From the cell containing the given text, extract its center point as [x, y] coordinate. 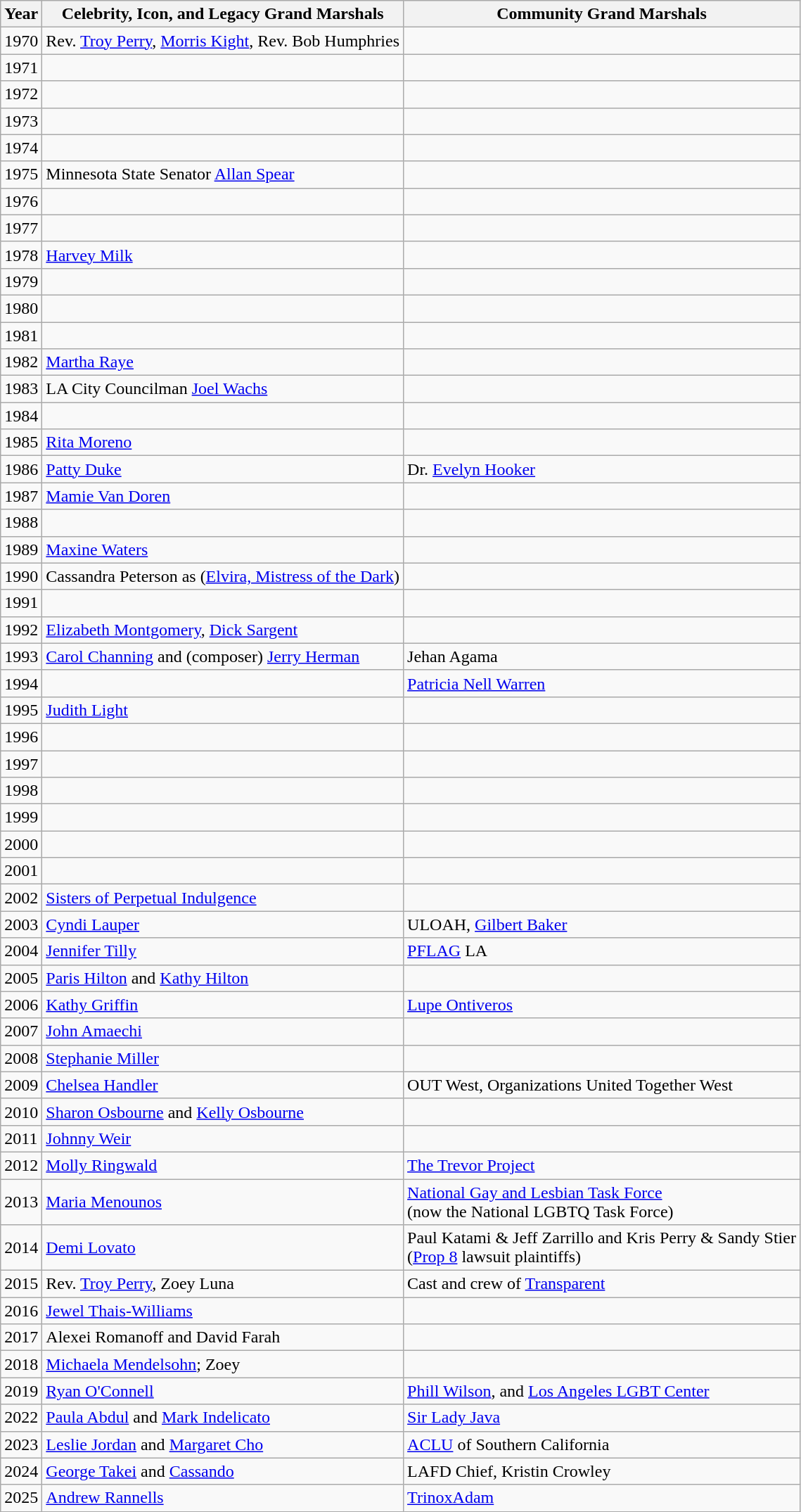
ACLU of Southern California [602, 1444]
Patricia Nell Warren [602, 683]
1996 [21, 737]
Kathy Griffin [223, 1005]
Chelsea Handler [223, 1085]
Phill Wilson, and Los Angeles LGBT Center [602, 1391]
1986 [21, 469]
2003 [21, 925]
Paris Hilton and Kathy Hilton [223, 978]
2002 [21, 898]
1983 [21, 389]
Judith Light [223, 710]
2024 [21, 1471]
Martha Raye [223, 362]
Mamie Van Doren [223, 496]
1989 [21, 549]
1976 [21, 201]
2013 [21, 1202]
Cyndi Lauper [223, 925]
2017 [21, 1338]
Sir Lady Java [602, 1418]
George Takei and Cassando [223, 1471]
1988 [21, 523]
Sharon Osbourne and Kelly Osbourne [223, 1112]
1971 [21, 68]
Cassandra Peterson as (Elvira, Mistress of the Dark) [223, 576]
Jennifer Tilly [223, 951]
1992 [21, 630]
2011 [21, 1138]
2005 [21, 978]
1977 [21, 228]
2019 [21, 1391]
1995 [21, 710]
Celebrity, Icon, and Legacy Grand Marshals [223, 14]
Paul Katami & Jeff Zarrillo and Kris Perry & Sandy Stier(Prop 8 lawsuit plaintiffs) [602, 1248]
PFLAG LA [602, 951]
2006 [21, 1005]
1990 [21, 576]
1973 [21, 121]
Jewel Thais-Williams [223, 1311]
1979 [21, 281]
Ryan O'Connell [223, 1391]
1982 [21, 362]
Michaela Mendelsohn; Zoey [223, 1364]
Johnny Weir [223, 1138]
Maria Menounos [223, 1202]
2000 [21, 844]
2007 [21, 1031]
1999 [21, 818]
LA City Councilman Joel Wachs [223, 389]
Rita Moreno [223, 443]
2008 [21, 1058]
1972 [21, 94]
1974 [21, 148]
1994 [21, 683]
2012 [21, 1165]
1985 [21, 443]
Minnesota State Senator Allan Spear [223, 174]
Maxine Waters [223, 549]
LAFD Chief, Kristin Crowley [602, 1471]
1980 [21, 308]
2018 [21, 1364]
The Trevor Project [602, 1165]
Sisters of Perpetual Indulgence [223, 898]
1970 [21, 41]
1993 [21, 656]
Paula Abdul and Mark Indelicato [223, 1418]
2014 [21, 1248]
Patty Duke [223, 469]
1978 [21, 255]
1987 [21, 496]
Harvey Milk [223, 255]
2025 [21, 1498]
Lupe Ontiveros [602, 1005]
1981 [21, 336]
Rev. Troy Perry, Zoey Luna [223, 1284]
Cast and crew of Transparent [602, 1284]
2016 [21, 1311]
Year [21, 14]
2010 [21, 1112]
2009 [21, 1085]
2004 [21, 951]
Carol Channing and (composer) Jerry Herman [223, 656]
Community Grand Marshals [602, 14]
OUT West, Organizations United Together West [602, 1085]
John Amaechi [223, 1031]
ULOAH, Gilbert Baker [602, 925]
1984 [21, 416]
Stephanie Miller [223, 1058]
1998 [21, 791]
1991 [21, 603]
Molly Ringwald [223, 1165]
2023 [21, 1444]
2001 [21, 871]
2015 [21, 1284]
Rev. Troy Perry, Morris Kight, Rev. Bob Humphries [223, 41]
Dr. Evelyn Hooker [602, 469]
National Gay and Lesbian Task Force(now the National LGBTQ Task Force) [602, 1202]
Andrew Rannells [223, 1498]
Demi Lovato [223, 1248]
TrinoxAdam [602, 1498]
Jehan Agama [602, 656]
Alexei Romanoff and David Farah [223, 1338]
1975 [21, 174]
2022 [21, 1418]
Leslie Jordan and Margaret Cho [223, 1444]
Elizabeth Montgomery, Dick Sargent [223, 630]
1997 [21, 763]
